Determine the (x, y) coordinate at the center of the cell enclosing the given text.  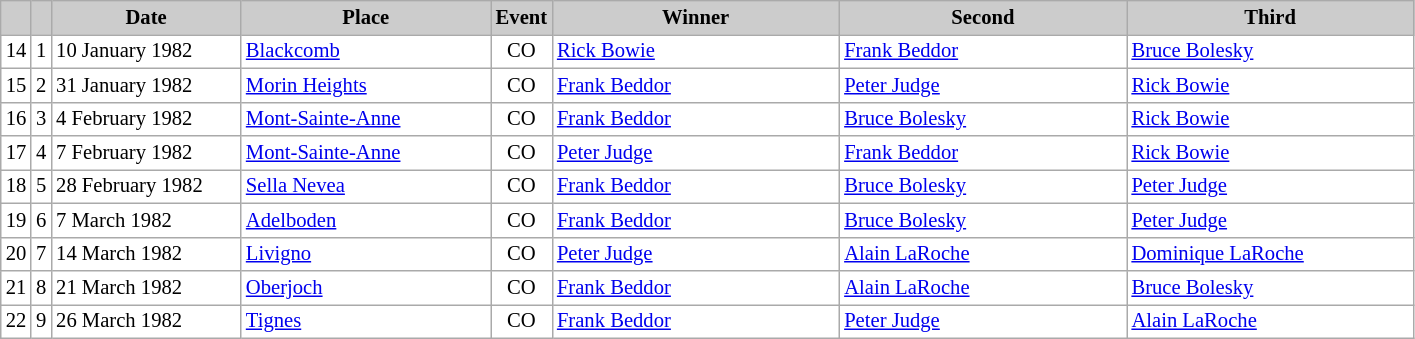
Blackcomb (366, 51)
22 (16, 321)
28 February 1982 (146, 186)
9 (41, 321)
21 (16, 287)
26 March 1982 (146, 321)
7 February 1982 (146, 153)
16 (16, 119)
Third (1270, 17)
Second (982, 17)
18 (16, 186)
17 (16, 153)
Winner (696, 17)
Dominique LaRoche (1270, 254)
Tignes (366, 321)
Event (522, 17)
15 (16, 85)
5 (41, 186)
21 March 1982 (146, 287)
Livigno (366, 254)
7 March 1982 (146, 220)
Oberjoch (366, 287)
14 March 1982 (146, 254)
3 (41, 119)
7 (41, 254)
20 (16, 254)
6 (41, 220)
2 (41, 85)
1 (41, 51)
14 (16, 51)
Morin Heights (366, 85)
8 (41, 287)
Place (366, 17)
Sella Nevea (366, 186)
31 January 1982 (146, 85)
4 (41, 153)
10 January 1982 (146, 51)
Date (146, 17)
19 (16, 220)
Adelboden (366, 220)
4 February 1982 (146, 119)
